Return the (x, y) coordinate for the center point of the cell that contains the specified text.  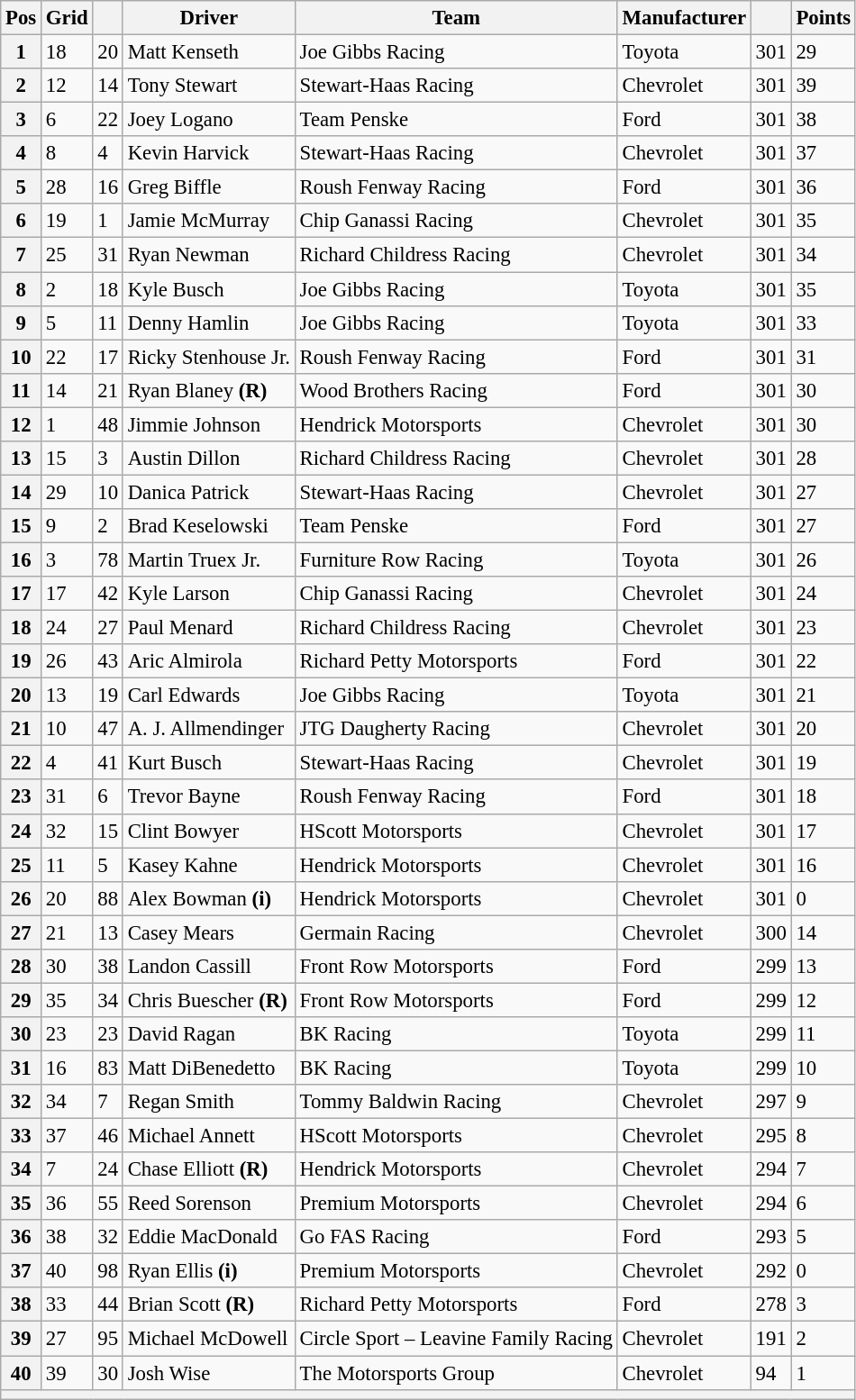
Alex Bowman (i) (209, 898)
Landon Cassill (209, 967)
Driver (209, 18)
Paul Menard (209, 628)
Trevor Bayne (209, 797)
Ricky Stenhouse Jr. (209, 357)
Joey Logano (209, 120)
47 (108, 729)
Martin Truex Jr. (209, 559)
Austin Dillon (209, 459)
Grid (67, 18)
Kurt Busch (209, 763)
48 (108, 424)
Go FAS Racing (456, 1237)
44 (108, 1305)
191 (771, 1339)
Chase Elliott (R) (209, 1169)
Denny Hamlin (209, 323)
Points (824, 18)
David Ragan (209, 1034)
Regan Smith (209, 1102)
Wood Brothers Racing (456, 390)
Brad Keselowski (209, 526)
95 (108, 1339)
292 (771, 1271)
Pos (22, 18)
297 (771, 1102)
94 (771, 1373)
Team (456, 18)
Eddie MacDonald (209, 1237)
Kyle Larson (209, 594)
Matt DiBenedetto (209, 1068)
88 (108, 898)
Casey Mears (209, 932)
Jamie McMurray (209, 221)
Ryan Newman (209, 255)
Michael Annett (209, 1136)
43 (108, 661)
42 (108, 594)
Aric Almirola (209, 661)
98 (108, 1271)
300 (771, 932)
Matt Kenseth (209, 52)
Brian Scott (R) (209, 1305)
Greg Biffle (209, 187)
JTG Daugherty Racing (456, 729)
Ryan Blaney (R) (209, 390)
Reed Sorenson (209, 1204)
Tony Stewart (209, 86)
55 (108, 1204)
Michael McDowell (209, 1339)
78 (108, 559)
83 (108, 1068)
Tommy Baldwin Racing (456, 1102)
Germain Racing (456, 932)
Ryan Ellis (i) (209, 1271)
Furniture Row Racing (456, 559)
293 (771, 1237)
Josh Wise (209, 1373)
Carl Edwards (209, 695)
Chris Buescher (R) (209, 1000)
Manufacturer (684, 18)
Circle Sport – Leavine Family Racing (456, 1339)
Kyle Busch (209, 289)
Jimmie Johnson (209, 424)
41 (108, 763)
The Motorsports Group (456, 1373)
Clint Bowyer (209, 831)
A. J. Allmendinger (209, 729)
295 (771, 1136)
Kasey Kahne (209, 865)
Kevin Harvick (209, 153)
278 (771, 1305)
Danica Patrick (209, 492)
46 (108, 1136)
